Detect which cell encompasses the target text, then output its [x, y] center coordinate. 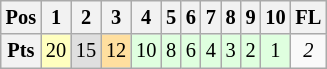
Pos [21, 17]
Pts [21, 51]
7 [211, 17]
9 [251, 17]
12 [116, 51]
20 [56, 51]
FL [308, 17]
15 [86, 51]
5 [171, 17]
